Pinpoint the cell where the given text exists, returning its (X, Y) midpoint coordinate. 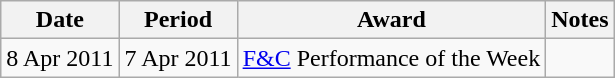
F&C Performance of the Week (392, 58)
Period (178, 20)
Date (60, 20)
Notes (580, 20)
Award (392, 20)
8 Apr 2011 (60, 58)
7 Apr 2011 (178, 58)
